From the cell containing the given text, extract its center point as [X, Y] coordinate. 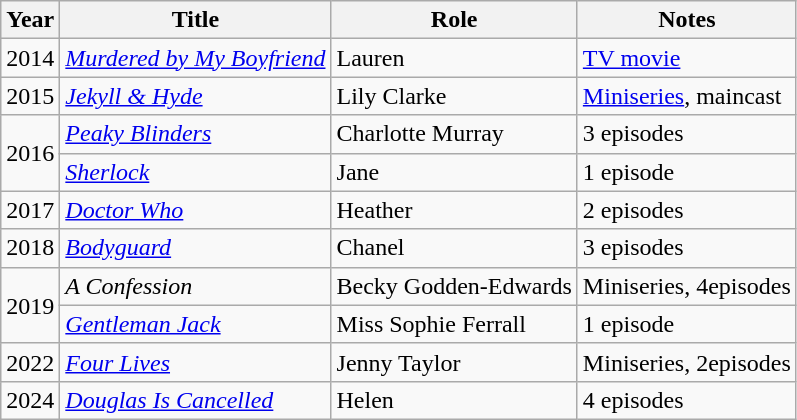
2014 [30, 58]
Role [454, 20]
Douglas Is Cancelled [196, 400]
2017 [30, 210]
Peaky Blinders [196, 134]
A Confession [196, 286]
Heather [454, 210]
Sherlock [196, 172]
Jenny Taylor [454, 362]
Jekyll & Hyde [196, 96]
Lily Clarke [454, 96]
Charlotte Murray [454, 134]
Miniseries, 4episodes [686, 286]
4 episodes [686, 400]
Murdered by My Boyfriend [196, 58]
Gentleman Jack [196, 324]
2024 [30, 400]
2015 [30, 96]
2022 [30, 362]
TV movie [686, 58]
Four Lives [196, 362]
Jane [454, 172]
Helen [454, 400]
Chanel [454, 248]
Becky Godden-Edwards [454, 286]
2 episodes [686, 210]
Title [196, 20]
Year [30, 20]
2018 [30, 248]
Doctor Who [196, 210]
Miss Sophie Ferrall [454, 324]
2016 [30, 153]
Miniseries, maincast [686, 96]
Notes [686, 20]
2019 [30, 305]
Bodyguard [196, 248]
Miniseries, 2episodes [686, 362]
Lauren [454, 58]
